Pinpoint the cell where the given text exists, returning its (x, y) midpoint coordinate. 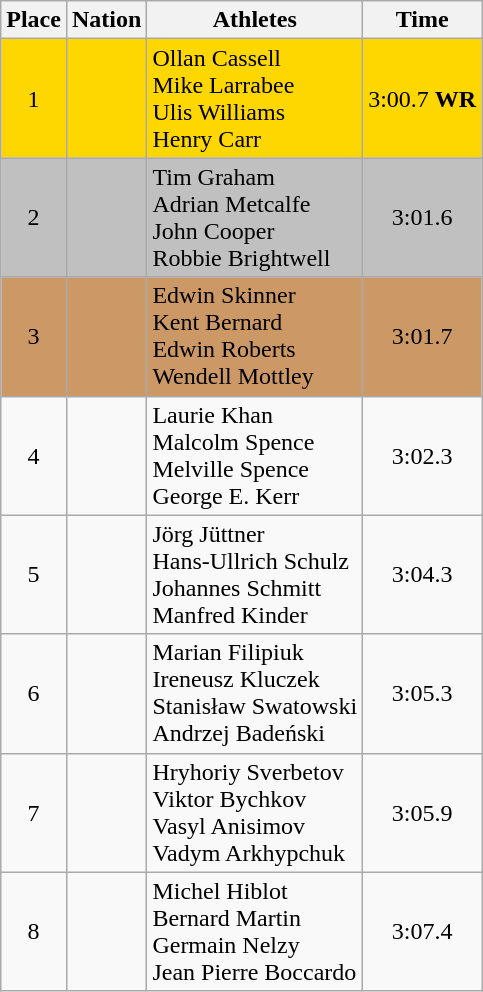
3:07.4 (422, 932)
Laurie Khan Malcolm Spence Melville Spence George E. Kerr (255, 456)
Marian Filipiuk Ireneusz Kluczek Stanisław Swatowski Andrzej Badeński (255, 694)
Michel Hiblot Bernard Martin Germain Nelzy Jean Pierre Boccardo (255, 932)
7 (34, 812)
Tim Graham Adrian Metcalfe John Cooper Robbie Brightwell (255, 218)
Time (422, 20)
3:04.3 (422, 574)
Nation (106, 20)
2 (34, 218)
3:01.6 (422, 218)
3:00.7 WR (422, 98)
3:05.9 (422, 812)
Jörg Jüttner Hans-Ullrich Schulz Johannes Schmitt Manfred Kinder (255, 574)
Athletes (255, 20)
Place (34, 20)
3:02.3 (422, 456)
Edwin Skinner Kent Bernard Edwin Roberts Wendell Mottley (255, 336)
1 (34, 98)
Ollan Cassell Mike Larrabee Ulis Williams Henry Carr (255, 98)
8 (34, 932)
3 (34, 336)
4 (34, 456)
3:01.7 (422, 336)
5 (34, 574)
Hryhoriy Sverbetov Viktor Bychkov Vasyl Anisimov Vadym Arkhypchuk (255, 812)
3:05.3 (422, 694)
6 (34, 694)
